Capture the cell that displays the provided text and extract its [X, Y] central coordinate. 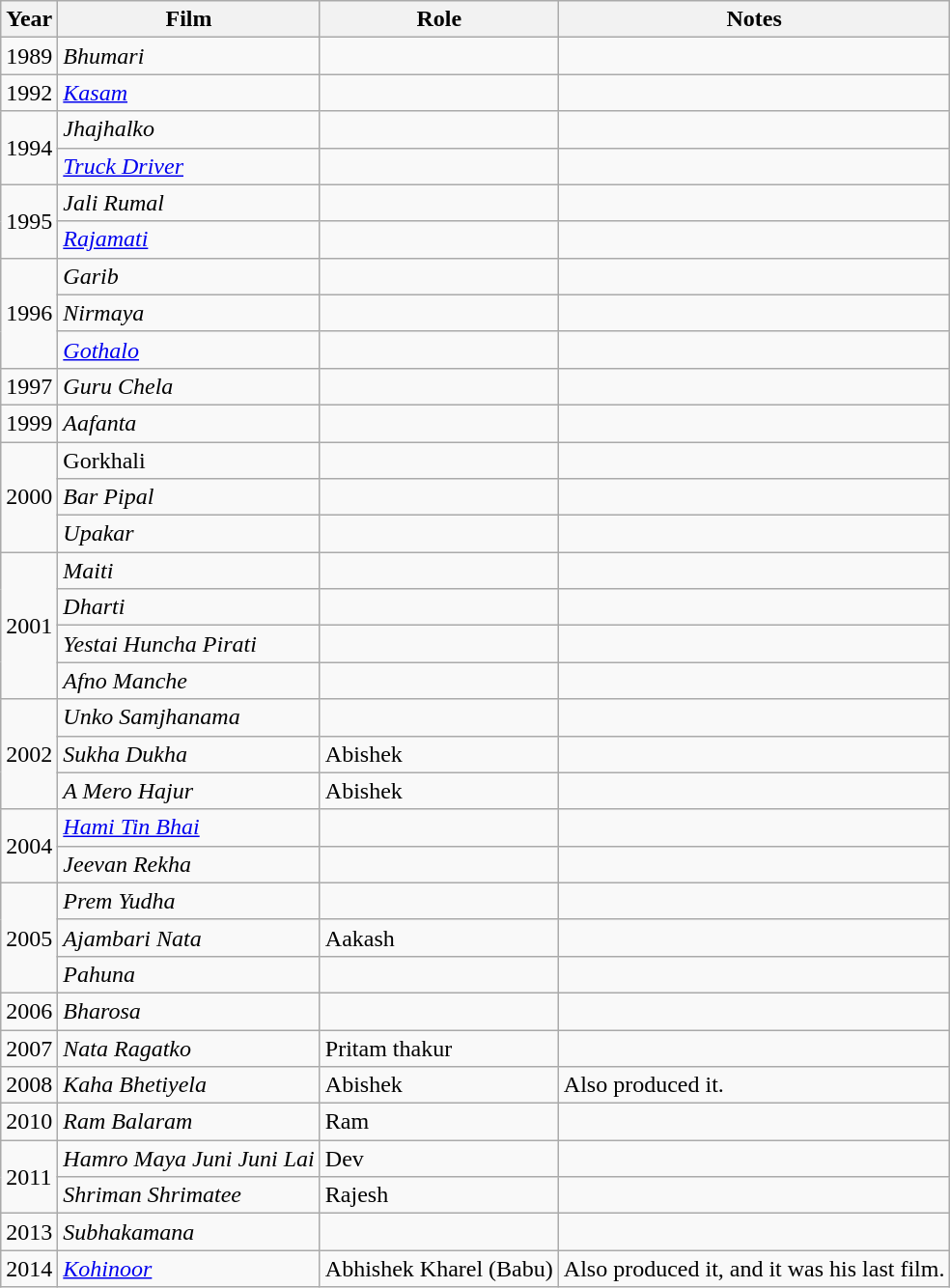
1996 [29, 313]
Dharti [189, 607]
2001 [29, 626]
A Mero Hajur [189, 791]
Role [438, 19]
1989 [29, 56]
2002 [29, 754]
2013 [29, 1232]
Notes [754, 19]
Yestai Huncha Pirati [189, 644]
Abhishek Kharel (Babu) [438, 1269]
Pahuna [189, 974]
Aafanta [189, 423]
Rajamati [189, 239]
Bharosa [189, 1011]
Hami Tin Bhai [189, 827]
Kasam [189, 93]
2000 [29, 497]
2006 [29, 1011]
Nata Ragatko [189, 1048]
Film [189, 19]
Jeevan Rekha [189, 864]
Ajambari Nata [189, 938]
1992 [29, 93]
Afno Manche [189, 681]
Kaha Bhetiyela [189, 1085]
1997 [29, 386]
Subhakamana [189, 1232]
Maiti [189, 571]
Ram Balaram [189, 1122]
Guru Chela [189, 386]
Sukha Dukha [189, 754]
Bhumari [189, 56]
2008 [29, 1085]
1995 [29, 221]
1994 [29, 148]
Truck Driver [189, 166]
Bar Pipal [189, 497]
Gothalo [189, 350]
Hamro Maya Juni Juni Lai [189, 1159]
Jali Rumal [189, 203]
Pritam thakur [438, 1048]
Garib [189, 276]
2004 [29, 846]
Rajesh [438, 1195]
Upakar [189, 534]
Prem Yudha [189, 901]
Dev [438, 1159]
Also produced it, and it was his last film. [754, 1269]
Aakash [438, 938]
Jhajhalko [189, 129]
Kohinoor [189, 1269]
Nirmaya [189, 313]
Ram [438, 1122]
Unko Samjhanama [189, 717]
Also produced it. [754, 1085]
2010 [29, 1122]
2014 [29, 1269]
1999 [29, 423]
Shriman Shrimatee [189, 1195]
2011 [29, 1177]
2007 [29, 1048]
Gorkhali [189, 461]
Year [29, 19]
2005 [29, 938]
